Detect which cell encompasses the target text, then output its (x, y) center coordinate. 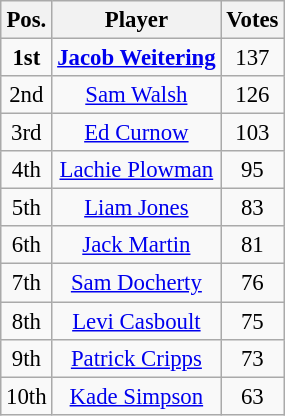
81 (252, 245)
9th (26, 358)
2nd (26, 95)
75 (252, 321)
95 (252, 170)
8th (26, 321)
Sam Docherty (136, 283)
Levi Casboult (136, 321)
Pos. (26, 20)
7th (26, 283)
Jack Martin (136, 245)
Sam Walsh (136, 95)
63 (252, 396)
83 (252, 208)
126 (252, 95)
Ed Curnow (136, 133)
76 (252, 283)
Kade Simpson (136, 396)
Patrick Cripps (136, 358)
137 (252, 58)
73 (252, 358)
5th (26, 208)
Lachie Plowman (136, 170)
4th (26, 170)
1st (26, 58)
3rd (26, 133)
Player (136, 20)
Liam Jones (136, 208)
10th (26, 396)
103 (252, 133)
6th (26, 245)
Jacob Weitering (136, 58)
Votes (252, 20)
